Locate the cell with the specified text and output its [X, Y] center coordinate. 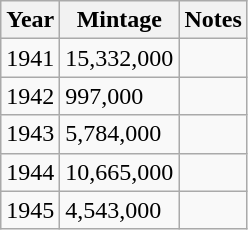
Year [30, 20]
10,665,000 [120, 172]
1943 [30, 134]
1941 [30, 58]
4,543,000 [120, 210]
Notes [213, 20]
1945 [30, 210]
1942 [30, 96]
5,784,000 [120, 134]
Mintage [120, 20]
997,000 [120, 96]
1944 [30, 172]
15,332,000 [120, 58]
